Output the (X, Y) coordinate of the center of the cell containing the given text.  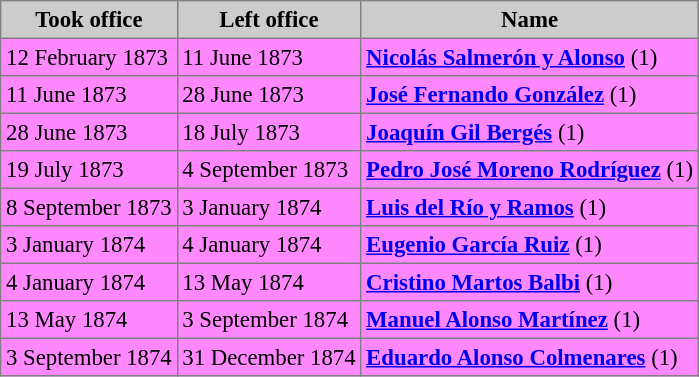
Manuel Alonso Martínez (1) (530, 320)
19 July 1873 (89, 170)
Eugenio García Ruiz (1) (530, 245)
Left office (269, 20)
Eduardo Alonso Colmenares (1) (530, 357)
Joaquín Gil Bergés (1) (530, 132)
Name (530, 20)
José Fernando González (1) (530, 95)
31 December 1874 (269, 357)
18 July 1873 (269, 132)
Luis del Río y Ramos (1) (530, 207)
12 February 1873 (89, 57)
Cristino Martos Balbi (1) (530, 282)
Nicolás Salmerón y Alonso (1) (530, 57)
8 September 1873 (89, 207)
4 September 1873 (269, 170)
Pedro José Moreno Rodríguez (1) (530, 170)
Took office (89, 20)
